From the cell containing the given text, extract its center point as (x, y) coordinate. 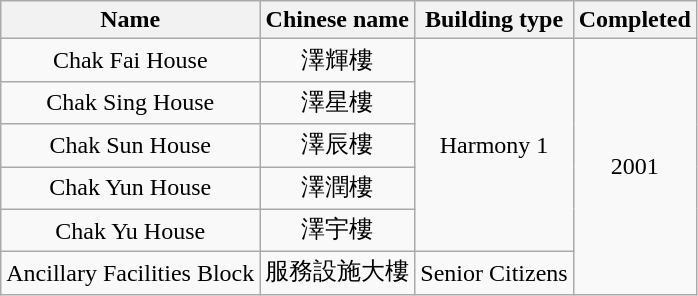
Chinese name (338, 20)
Chak Sun House (130, 146)
澤星樓 (338, 102)
Building type (494, 20)
Ancillary Facilities Block (130, 274)
Chak Yu House (130, 230)
2001 (634, 166)
Name (130, 20)
澤辰樓 (338, 146)
Chak Fai House (130, 60)
澤宇樓 (338, 230)
Chak Yun House (130, 188)
Senior Citizens (494, 274)
Completed (634, 20)
Harmony 1 (494, 146)
服務設施大樓 (338, 274)
澤輝樓 (338, 60)
Chak Sing House (130, 102)
澤潤樓 (338, 188)
